Find where the given text appears and provide that cell's center as (X, Y) coordinate. 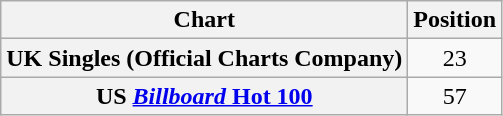
US Billboard Hot 100 (204, 96)
Chart (204, 20)
57 (455, 96)
UK Singles (Official Charts Company) (204, 58)
23 (455, 58)
Position (455, 20)
